Capture the cell that displays the provided text and extract its [X, Y] central coordinate. 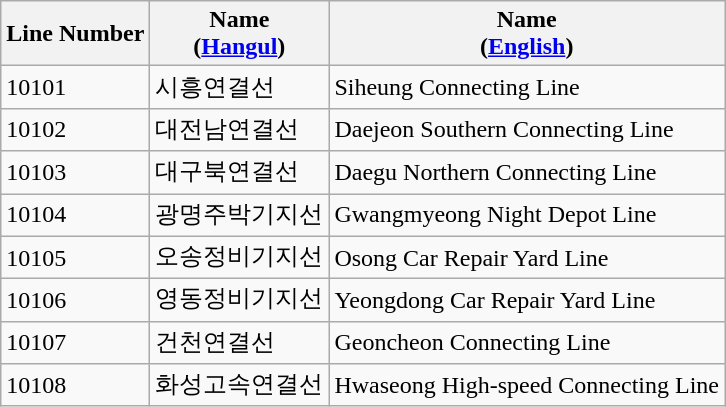
건천연결선 [240, 342]
10103 [76, 172]
오송정비기지선 [240, 258]
10104 [76, 216]
10108 [76, 386]
10107 [76, 342]
영동정비기지선 [240, 300]
10105 [76, 258]
10102 [76, 130]
Yeongdong Car Repair Yard Line [527, 300]
Siheung Connecting Line [527, 88]
시흥연결선 [240, 88]
광명주박기지선 [240, 216]
Name(Hangul) [240, 34]
대구북연결선 [240, 172]
대전남연결선 [240, 130]
10101 [76, 88]
Hwaseong High-speed Connecting Line [527, 386]
Daegu Northern Connecting Line [527, 172]
Name(English) [527, 34]
화성고속연결선 [240, 386]
10106 [76, 300]
Osong Car Repair Yard Line [527, 258]
Geoncheon Connecting Line [527, 342]
Line Number [76, 34]
Daejeon Southern Connecting Line [527, 130]
Gwangmyeong Night Depot Line [527, 216]
